Identify which cell holds the provided text, then report its [X, Y] central coordinate. 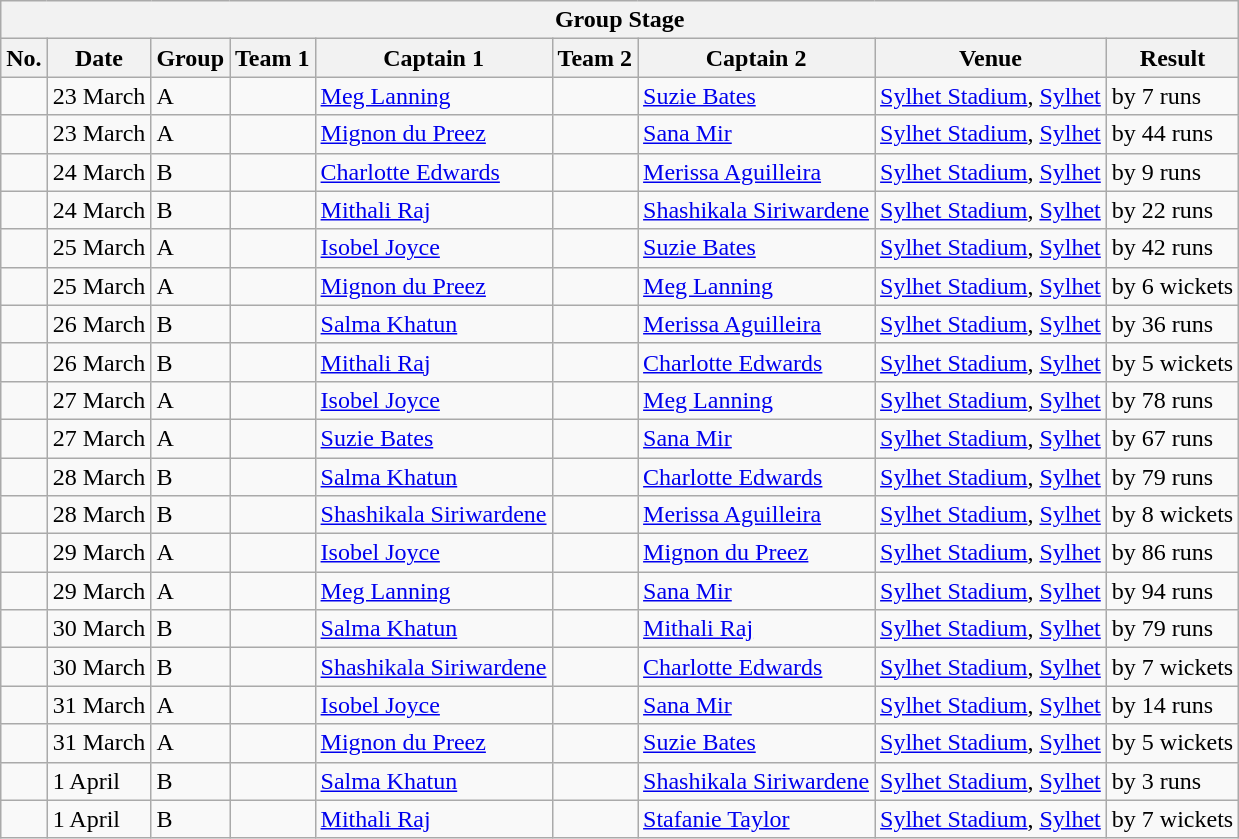
by 36 runs [1172, 324]
Captain 2 [756, 58]
Venue [991, 58]
Group [190, 58]
by 14 runs [1172, 705]
by 44 runs [1172, 134]
by 94 runs [1172, 591]
by 6 wickets [1172, 286]
by 67 runs [1172, 438]
Stafanie Taylor [756, 819]
by 86 runs [1172, 553]
No. [24, 58]
by 42 runs [1172, 248]
by 8 wickets [1172, 515]
Team 1 [273, 58]
Result [1172, 58]
Captain 1 [434, 58]
Date [99, 58]
by 22 runs [1172, 210]
by 9 runs [1172, 172]
Team 2 [595, 58]
by 7 runs [1172, 96]
by 78 runs [1172, 400]
by 3 runs [1172, 781]
Group Stage [620, 20]
